Locate the cell with the specified text and output its [x, y] center coordinate. 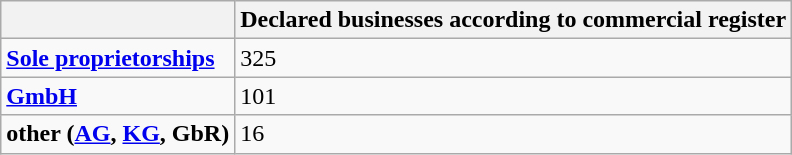
101 [514, 96]
16 [514, 134]
Sole proprietorships [118, 58]
GmbH [118, 96]
Declared businesses according to commercial register [514, 20]
other (AG, KG, GbR) [118, 134]
325 [514, 58]
